Detect which cell encompasses the target text, then output its (X, Y) center coordinate. 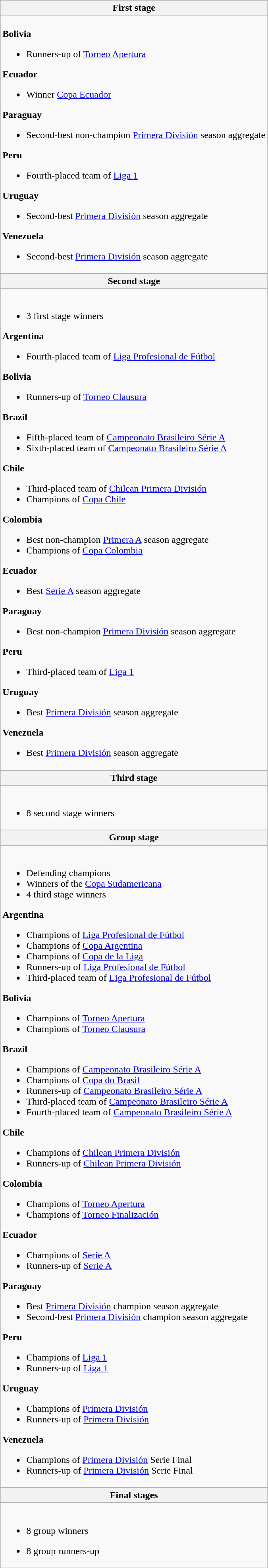
First stage (134, 8)
Group stage (134, 838)
Second stage (134, 281)
Third stage (134, 778)
Final stages (134, 1495)
8 second stage winners (134, 808)
8 group winners8 group runners-up (134, 1535)
